Detect which cell encompasses the target text, then output its [x, y] center coordinate. 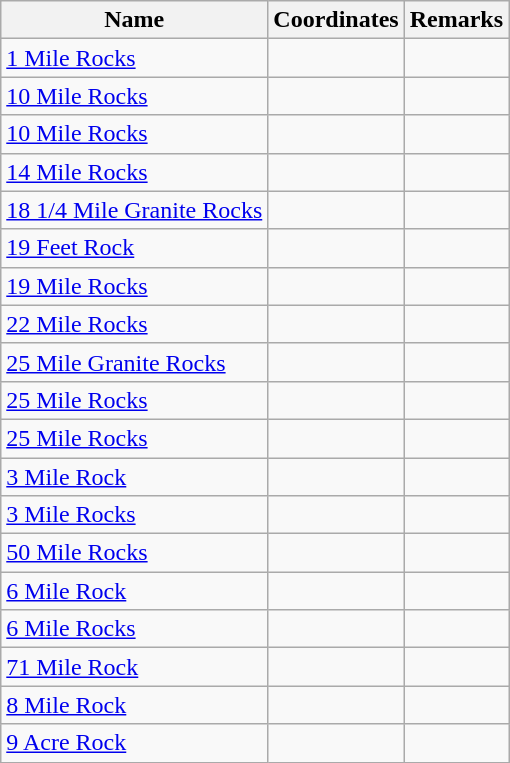
3 Mile Rock [134, 477]
Remarks [456, 20]
6 Mile Rocks [134, 629]
18 1/4 Mile Granite Rocks [134, 210]
14 Mile Rocks [134, 172]
22 Mile Rocks [134, 324]
3 Mile Rocks [134, 515]
71 Mile Rock [134, 667]
Coordinates [336, 20]
9 Acre Rock [134, 743]
Name [134, 20]
19 Feet Rock [134, 248]
25 Mile Granite Rocks [134, 362]
1 Mile Rocks [134, 58]
19 Mile Rocks [134, 286]
8 Mile Rock [134, 705]
6 Mile Rock [134, 591]
50 Mile Rocks [134, 553]
